Pinpoint the cell where the given text exists, returning its [x, y] midpoint coordinate. 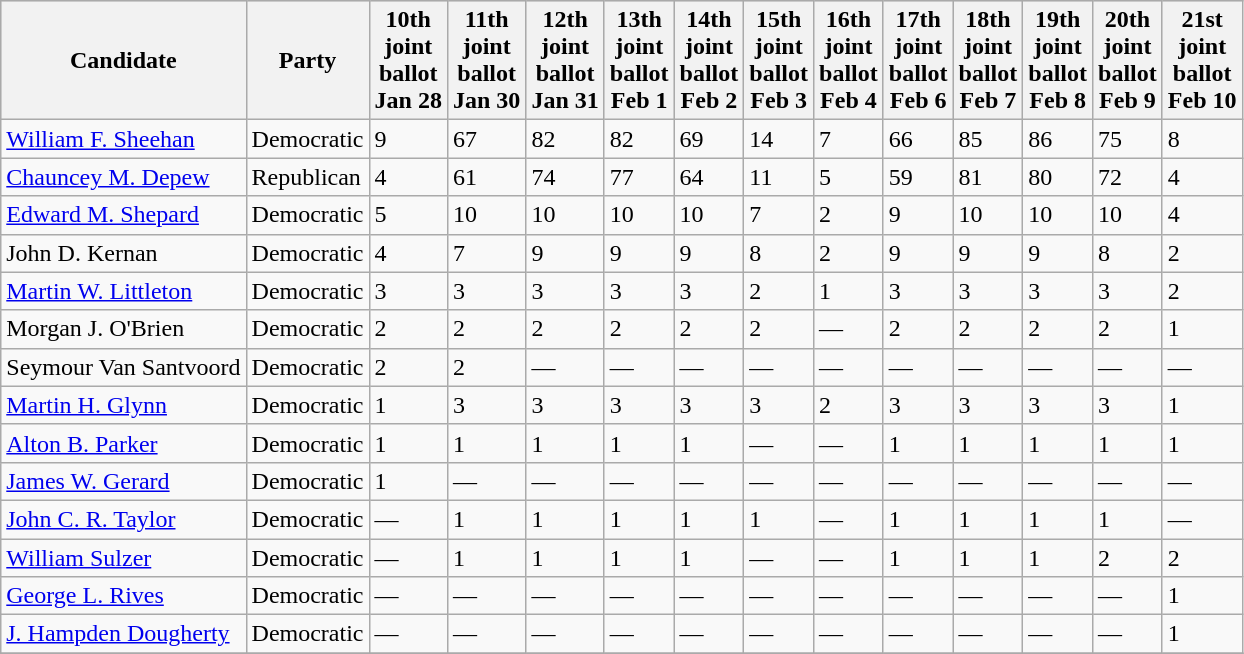
21stjointballotFeb 10 [1202, 60]
Edward M. Shepard [124, 215]
Martin H. Glynn [124, 405]
16thjointballotFeb 4 [849, 60]
18thjointballotFeb 7 [988, 60]
80 [1058, 177]
John D. Kernan [124, 253]
20thjointballotFeb 9 [1128, 60]
85 [988, 139]
13thjointballotFeb 1 [639, 60]
11thjointballotJan 30 [486, 60]
12thjointballotJan 31 [565, 60]
Alton B. Parker [124, 443]
67 [486, 139]
72 [1128, 177]
14thjointballotFeb 2 [709, 60]
15thjointballotFeb 3 [779, 60]
George L. Rives [124, 596]
William F. Sheehan [124, 139]
74 [565, 177]
86 [1058, 139]
81 [988, 177]
14 [779, 139]
John C. R. Taylor [124, 519]
77 [639, 177]
61 [486, 177]
75 [1128, 139]
66 [918, 139]
Seymour Van Santvoord [124, 367]
19thjointballotFeb 8 [1058, 60]
James W. Gerard [124, 481]
10thjointballotJan 28 [408, 60]
59 [918, 177]
Chauncey M. Depew [124, 177]
69 [709, 139]
Morgan J. O'Brien [124, 329]
Candidate [124, 60]
J. Hampden Dougherty [124, 634]
Party [308, 60]
Republican [308, 177]
William Sulzer [124, 557]
11 [779, 177]
Martin W. Littleton [124, 291]
64 [709, 177]
17thjointballotFeb 6 [918, 60]
